Find where the given text appears and provide that cell's center as (X, Y) coordinate. 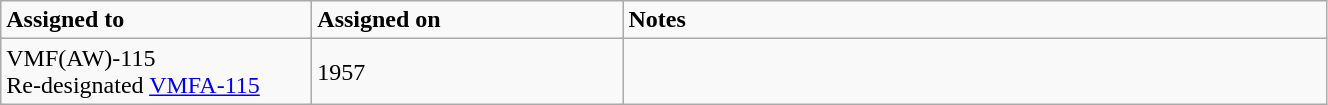
Assigned to (156, 20)
1957 (468, 72)
Notes (975, 20)
VMF(AW)-115Re-designated VMFA-115 (156, 72)
Assigned on (468, 20)
